Return the (x, y) coordinate for the center point of the cell that contains the specified text.  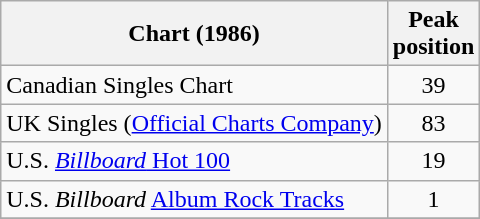
U.S. Billboard Hot 100 (194, 161)
Canadian Singles Chart (194, 85)
UK Singles (Official Charts Company) (194, 123)
39 (433, 85)
1 (433, 199)
19 (433, 161)
U.S. Billboard Album Rock Tracks (194, 199)
Chart (1986) (194, 34)
83 (433, 123)
Peakposition (433, 34)
